Scan for the cell matching the given text and deliver its (x, y) coordinate at center. 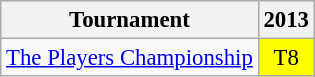
2013 (286, 20)
T8 (286, 58)
Tournament (130, 20)
The Players Championship (130, 58)
